Return [X, Y] of the center of cell containing provided text 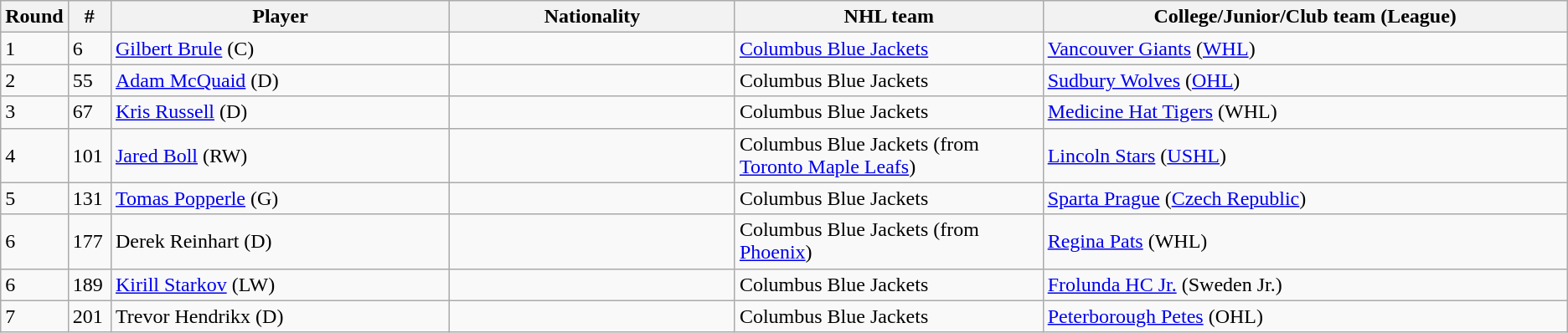
Medicine Hat Tigers (WHL) [1305, 112]
1 [34, 49]
67 [89, 112]
Round [34, 17]
Player [280, 17]
55 [89, 80]
Kirill Starkov (LW) [280, 284]
Kris Russell (D) [280, 112]
Jared Boll (RW) [280, 156]
5 [34, 198]
Sparta Prague (Czech Republic) [1305, 198]
131 [89, 198]
Tomas Popperle (G) [280, 198]
Gilbert Brule (C) [280, 49]
Adam McQuaid (D) [280, 80]
101 [89, 156]
Nationality [593, 17]
NHL team [889, 17]
Vancouver Giants (WHL) [1305, 49]
# [89, 17]
Columbus Blue Jackets (from Toronto Maple Leafs) [889, 156]
Sudbury Wolves (OHL) [1305, 80]
Frolunda HC Jr. (Sweden Jr.) [1305, 284]
Peterborough Petes (OHL) [1305, 316]
189 [89, 284]
Derek Reinhart (D) [280, 241]
Columbus Blue Jackets (from Phoenix) [889, 241]
2 [34, 80]
4 [34, 156]
Regina Pats (WHL) [1305, 241]
7 [34, 316]
3 [34, 112]
Lincoln Stars (USHL) [1305, 156]
177 [89, 241]
201 [89, 316]
Trevor Hendrikx (D) [280, 316]
College/Junior/Club team (League) [1305, 17]
